Provide the [X, Y] coordinate of the cell's center where the given text is located.  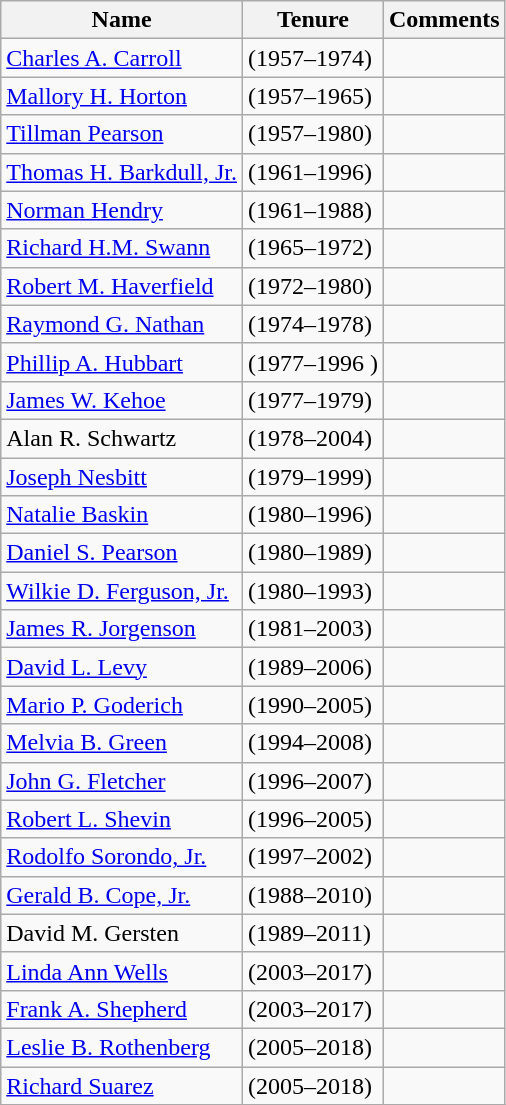
Comments [445, 20]
(1989–2006) [312, 667]
(1980–1996) [312, 515]
Rodolfo Sorondo, Jr. [122, 857]
(1996–2007) [312, 781]
Daniel S. Pearson [122, 553]
David M. Gersten [122, 933]
David L. Levy [122, 667]
(1977–1979) [312, 400]
Richard Suarez [122, 1085]
(1957–1965) [312, 96]
Robert M. Haverfield [122, 286]
(1997–2002) [312, 857]
(1957–1974) [312, 58]
Tillman Pearson [122, 134]
John G. Fletcher [122, 781]
(1979–1999) [312, 477]
Phillip A. Hubbart [122, 362]
(1972–1980) [312, 286]
Richard H.M. Swann [122, 248]
Joseph Nesbitt [122, 477]
Natalie Baskin [122, 515]
Alan R. Schwartz [122, 438]
(1981–2003) [312, 629]
(1961–1988) [312, 210]
(1988–2010) [312, 895]
(1980–1993) [312, 591]
Name [122, 20]
Tenure [312, 20]
(1957–1980) [312, 134]
Robert L. Shevin [122, 819]
(1980–1989) [312, 553]
(1978–2004) [312, 438]
(1961–1996) [312, 172]
(1965–1972) [312, 248]
Mallory H. Horton [122, 96]
Raymond G. Nathan [122, 324]
Gerald B. Cope, Jr. [122, 895]
Thomas H. Barkdull, Jr. [122, 172]
Norman Hendry [122, 210]
Melvia B. Green [122, 743]
Mario P. Goderich [122, 705]
(1977–1996 ) [312, 362]
Charles A. Carroll [122, 58]
James R. Jorgenson [122, 629]
(1974–1978) [312, 324]
(1996–2005) [312, 819]
Frank A. Shepherd [122, 1009]
(1990–2005) [312, 705]
Leslie B. Rothenberg [122, 1047]
Linda Ann Wells [122, 971]
James W. Kehoe [122, 400]
(1989–2011) [312, 933]
(1994–2008) [312, 743]
Wilkie D. Ferguson, Jr. [122, 591]
